Determine the [X, Y] coordinate at the center of the cell enclosing the given text.  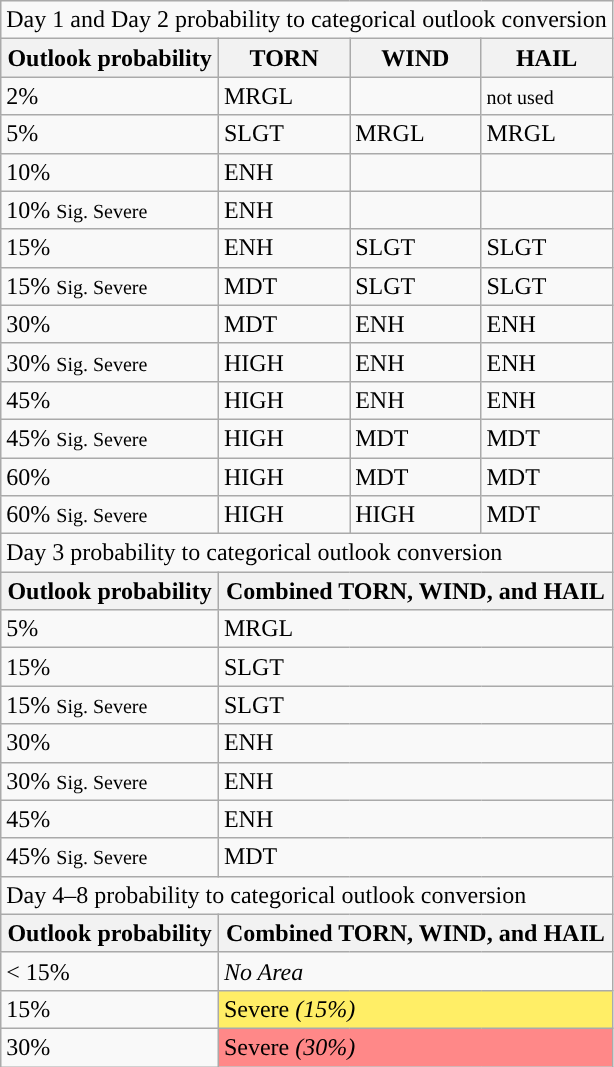
2% [110, 96]
HAIL [546, 58]
60% [110, 477]
No Area [415, 971]
Severe (15%) [415, 1009]
Severe (30%) [415, 1047]
not used [546, 96]
10% [110, 172]
Day 1 and Day 2 probability to categorical outlook conversion [307, 20]
TORN [284, 58]
< 15% [110, 971]
60% Sig. Severe [110, 515]
Day 4–8 probability to categorical outlook conversion [307, 895]
10% Sig. Severe [110, 210]
WIND [416, 58]
Day 3 probability to categorical outlook conversion [307, 553]
